Provide the [x, y] coordinate of the cell's center where the given text is located.  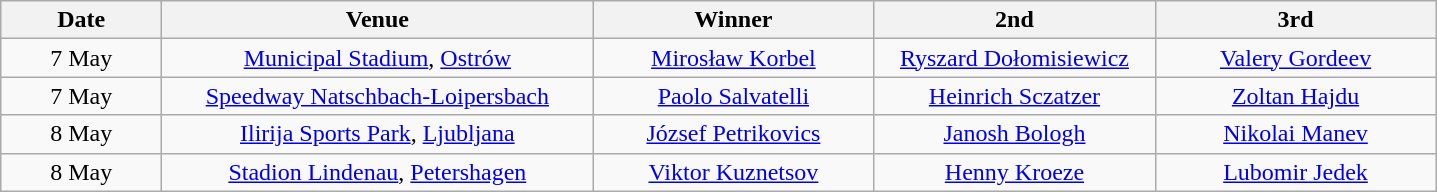
Venue [378, 20]
2nd [1014, 20]
Date [82, 20]
Mirosław Korbel [734, 58]
Lubomir Jedek [1296, 172]
Municipal Stadium, Ostrów [378, 58]
Viktor Kuznetsov [734, 172]
Ryszard Dołomisiewicz [1014, 58]
Valery Gordeev [1296, 58]
Zoltan Hajdu [1296, 96]
3rd [1296, 20]
Speedway Natschbach-Loipersbach [378, 96]
Paolo Salvatelli [734, 96]
Henny Kroeze [1014, 172]
Janosh Bologh [1014, 134]
Heinrich Sczatzer [1014, 96]
Nikolai Manev [1296, 134]
Stadion Lindenau, Petershagen [378, 172]
Ilirija Sports Park, Ljubljana [378, 134]
Winner [734, 20]
József Petrikovics [734, 134]
